Extract the [x, y] coordinate from the center of the cell holding the provided text.  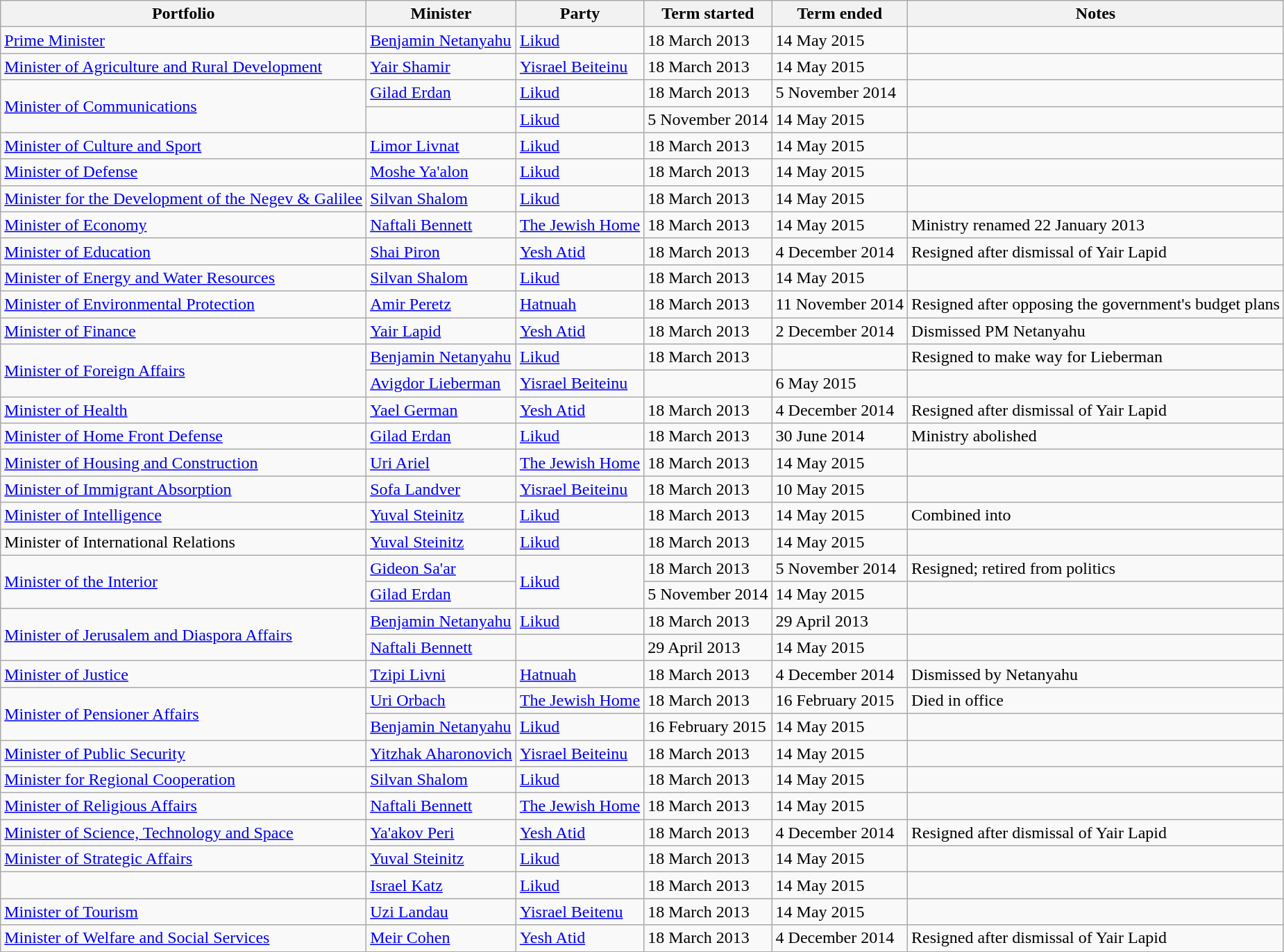
Yisrael Beitenu [580, 912]
Minister of Housing and Construction [183, 463]
Died in office [1096, 700]
Uri Orbach [441, 700]
Shai Piron [441, 251]
Minister of Public Security [183, 753]
Minister for Regional Cooperation [183, 780]
Minister of Religious Affairs [183, 806]
Uri Ariel [441, 463]
Minister of Energy and Water Resources [183, 278]
Minister of Culture and Sport [183, 146]
Minister of the Interior [183, 581]
6 May 2015 [840, 384]
Ministry renamed 22 January 2013 [1096, 225]
Minister of International Relations [183, 542]
Avigdor Lieberman [441, 384]
Prime Minister [183, 40]
Tzipi Livni [441, 674]
Israel Katz [441, 885]
Meir Cohen [441, 938]
Minister of Jerusalem and Diaspora Affairs [183, 634]
Minister of Strategic Affairs [183, 859]
Gideon Sa'ar [441, 568]
Minister of Education [183, 251]
Minister of Science, Technology and Space [183, 833]
Minister of Immigrant Absorption [183, 489]
Minister of Environmental Protection [183, 304]
Party [580, 14]
30 June 2014 [840, 436]
Notes [1096, 14]
Yair Shamir [441, 67]
Minister of Economy [183, 225]
Yair Lapid [441, 331]
Resigned; retired from politics [1096, 568]
Yael German [441, 410]
Yitzhak Aharonovich [441, 753]
Minister of Intelligence [183, 516]
Resigned after opposing the government's budget plans [1096, 304]
Minister of Foreign Affairs [183, 371]
Minister of Defense [183, 172]
Sofa Landver [441, 489]
Minister of Home Front Defense [183, 436]
Moshe Ya'alon [441, 172]
Limor Livnat [441, 146]
Minister of Tourism [183, 912]
Term started [708, 14]
Minister of Agriculture and Rural Development [183, 67]
Minister of Finance [183, 331]
Minister [441, 14]
Resigned to make way for Lieberman [1096, 357]
Minister for the Development of the Negev & Galilee [183, 198]
10 May 2015 [840, 489]
Dismissed PM Netanyahu [1096, 331]
Ya'akov Peri [441, 833]
Minister of Health [183, 410]
2 December 2014 [840, 331]
Minister of Pensioner Affairs [183, 713]
Minister of Justice [183, 674]
Uzi Landau [441, 912]
Combined into [1096, 516]
Minister of Welfare and Social Services [183, 938]
Minister of Communications [183, 106]
11 November 2014 [840, 304]
Ministry abolished [1096, 436]
Term ended [840, 14]
Amir Peretz [441, 304]
Dismissed by Netanyahu [1096, 674]
Portfolio [183, 14]
